Locate the cell with the specified text and output its [x, y] center coordinate. 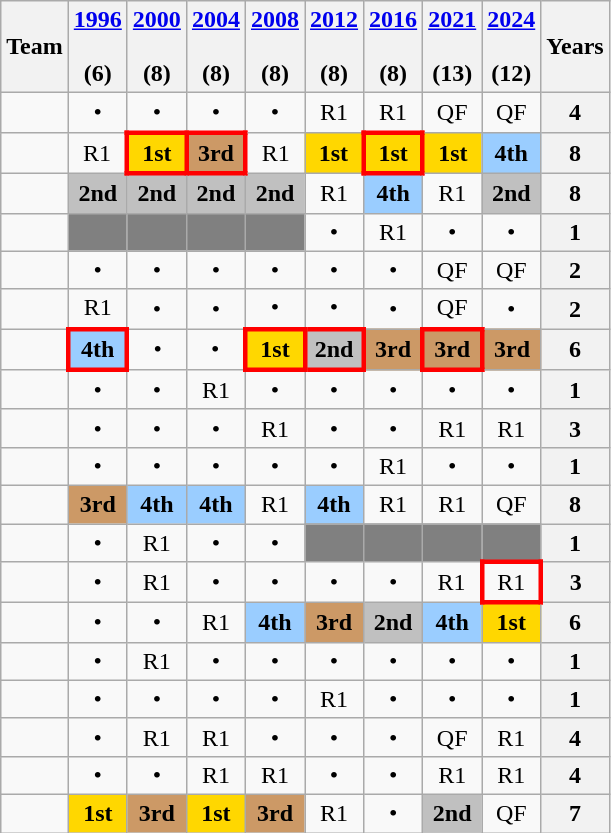
2000(8) [156, 47]
2004(8) [216, 47]
2016(8) [394, 47]
1996(6) [98, 47]
7 [575, 813]
2024(12) [512, 47]
Years [575, 47]
2008(8) [274, 47]
2012(8) [334, 47]
Team [35, 47]
2021(13) [452, 47]
